Pinpoint the cell where the given text exists, returning its (x, y) midpoint coordinate. 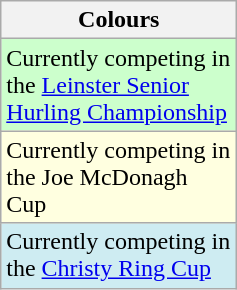
Colours (119, 20)
Currently competing in the Leinster Senior Hurling Championship (119, 85)
Currently competing in the Joe McDonagh Cup (119, 177)
Currently competing in the Christy Ring Cup (119, 256)
